Identify which cell holds the provided text, then report its [X, Y] central coordinate. 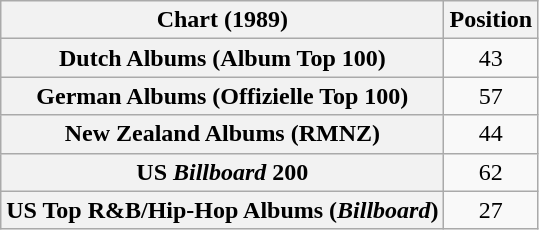
62 [491, 172]
Chart (1989) [222, 20]
New Zealand Albums (RMNZ) [222, 134]
US Top R&B/Hip-Hop Albums (Billboard) [222, 210]
43 [491, 58]
Position [491, 20]
US Billboard 200 [222, 172]
44 [491, 134]
27 [491, 210]
57 [491, 96]
German Albums (Offizielle Top 100) [222, 96]
Dutch Albums (Album Top 100) [222, 58]
